Extract the [x, y] coordinate from the center of the cell holding the provided text.  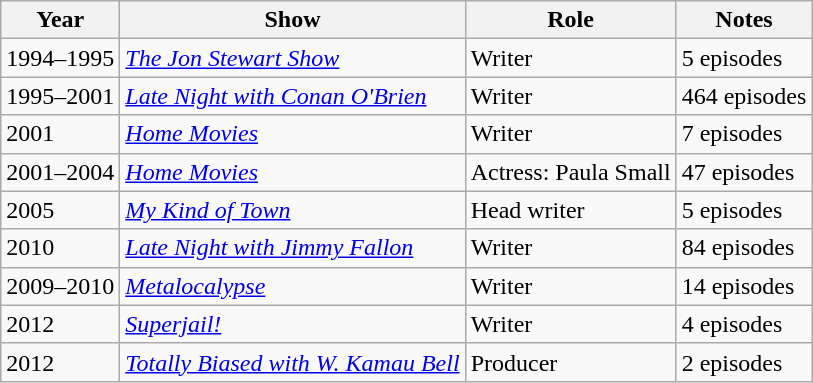
464 episodes [744, 96]
Head writer [570, 210]
Producer [570, 362]
1995–2001 [60, 96]
2005 [60, 210]
Superjail! [292, 324]
2001–2004 [60, 172]
14 episodes [744, 286]
Year [60, 20]
My Kind of Town [292, 210]
Metalocalypse [292, 286]
47 episodes [744, 172]
7 episodes [744, 134]
1994–1995 [60, 58]
Actress: Paula Small [570, 172]
4 episodes [744, 324]
2010 [60, 248]
84 episodes [744, 248]
Late Night with Jimmy Fallon [292, 248]
2001 [60, 134]
Notes [744, 20]
Role [570, 20]
The Jon Stewart Show [292, 58]
2 episodes [744, 362]
Show [292, 20]
Totally Biased with W. Kamau Bell [292, 362]
Late Night with Conan O'Brien [292, 96]
2009–2010 [60, 286]
